Capture the cell that displays the provided text and extract its [x, y] central coordinate. 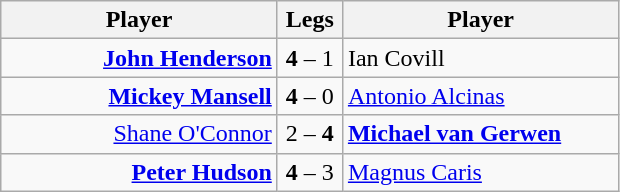
2 – 4 [310, 134]
Shane O'Connor [140, 134]
4 – 3 [310, 172]
4 – 0 [310, 96]
Ian Covill [480, 58]
Mickey Mansell [140, 96]
Antonio Alcinas [480, 96]
Legs [310, 20]
4 – 1 [310, 58]
Magnus Caris [480, 172]
John Henderson [140, 58]
Peter Hudson [140, 172]
Michael van Gerwen [480, 134]
